Scan for the cell matching the given text and deliver its (X, Y) coordinate at center. 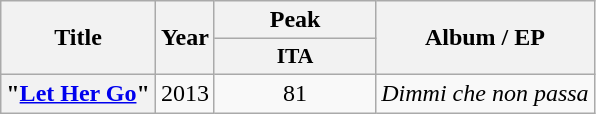
"Let Her Go" (78, 93)
81 (294, 93)
Dimmi che non passa (485, 93)
Title (78, 38)
2013 (184, 93)
ITA (294, 57)
Peak (294, 20)
Album / EP (485, 38)
Year (184, 38)
